Provide the [x, y] coordinate of the cell's center where the given text is located.  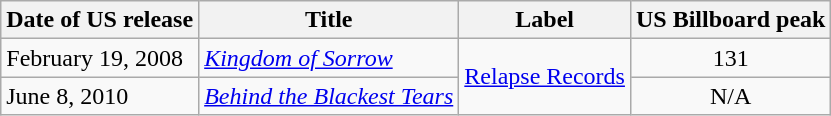
N/A [730, 96]
Kingdom of Sorrow [329, 58]
Title [329, 20]
Behind the Blackest Tears [329, 96]
Date of US release [100, 20]
February 19, 2008 [100, 58]
131 [730, 58]
Relapse Records [545, 77]
Label [545, 20]
US Billboard peak [730, 20]
June 8, 2010 [100, 96]
